Extract the [X, Y] coordinate from the center of the cell holding the provided text.  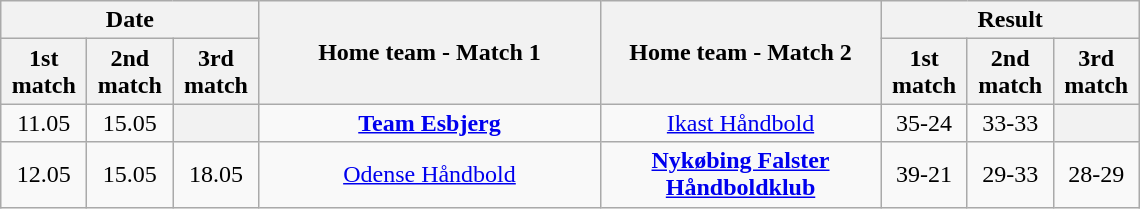
Home team - Match 1 [430, 52]
Result [1010, 20]
11.05 [44, 123]
28-29 [1096, 174]
Nykøbing Falster Håndboldklub [740, 174]
Home team - Match 2 [740, 52]
12.05 [44, 174]
39-21 [924, 174]
Team Esbjerg [430, 123]
29-33 [1010, 174]
18.05 [216, 174]
35-24 [924, 123]
Date [130, 20]
Ikast Håndbold [740, 123]
Odense Håndbold [430, 174]
33-33 [1010, 123]
